For the text-containing cell, return its midpoint in [x, y] coordinate format. 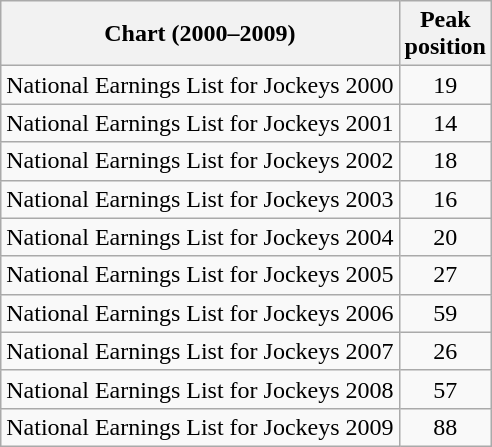
National Earnings List for Jockeys 2004 [200, 237]
Chart (2000–2009) [200, 34]
National Earnings List for Jockeys 2000 [200, 85]
National Earnings List for Jockeys 2006 [200, 313]
20 [445, 237]
88 [445, 427]
National Earnings List for Jockeys 2009 [200, 427]
14 [445, 123]
16 [445, 199]
27 [445, 275]
National Earnings List for Jockeys 2007 [200, 351]
26 [445, 351]
National Earnings List for Jockeys 2001 [200, 123]
National Earnings List for Jockeys 2002 [200, 161]
Peakposition [445, 34]
59 [445, 313]
National Earnings List for Jockeys 2003 [200, 199]
18 [445, 161]
19 [445, 85]
National Earnings List for Jockeys 2005 [200, 275]
57 [445, 389]
National Earnings List for Jockeys 2008 [200, 389]
